Search for the cell housing the specified text and yield its [X, Y] center coordinate. 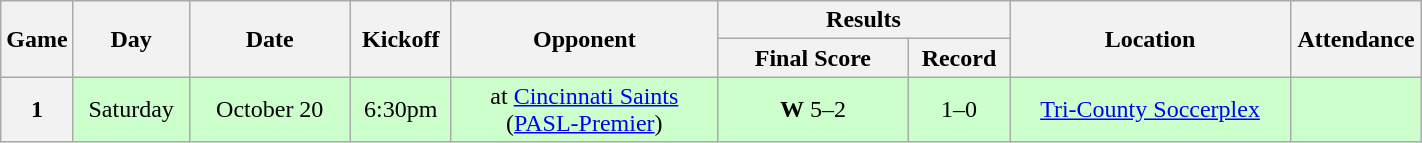
Results [863, 20]
at Cincinnati Saints(PASL-Premier) [584, 110]
Record [958, 58]
Attendance [1356, 39]
Day [131, 39]
Location [1150, 39]
October 20 [270, 110]
Opponent [584, 39]
1 [37, 110]
Date [270, 39]
W 5–2 [812, 110]
6:30pm [400, 110]
Tri-County Soccerplex [1150, 110]
1–0 [958, 110]
Final Score [812, 58]
Saturday [131, 110]
Kickoff [400, 39]
Game [37, 39]
